Scan for the cell matching the given text and deliver its (x, y) coordinate at center. 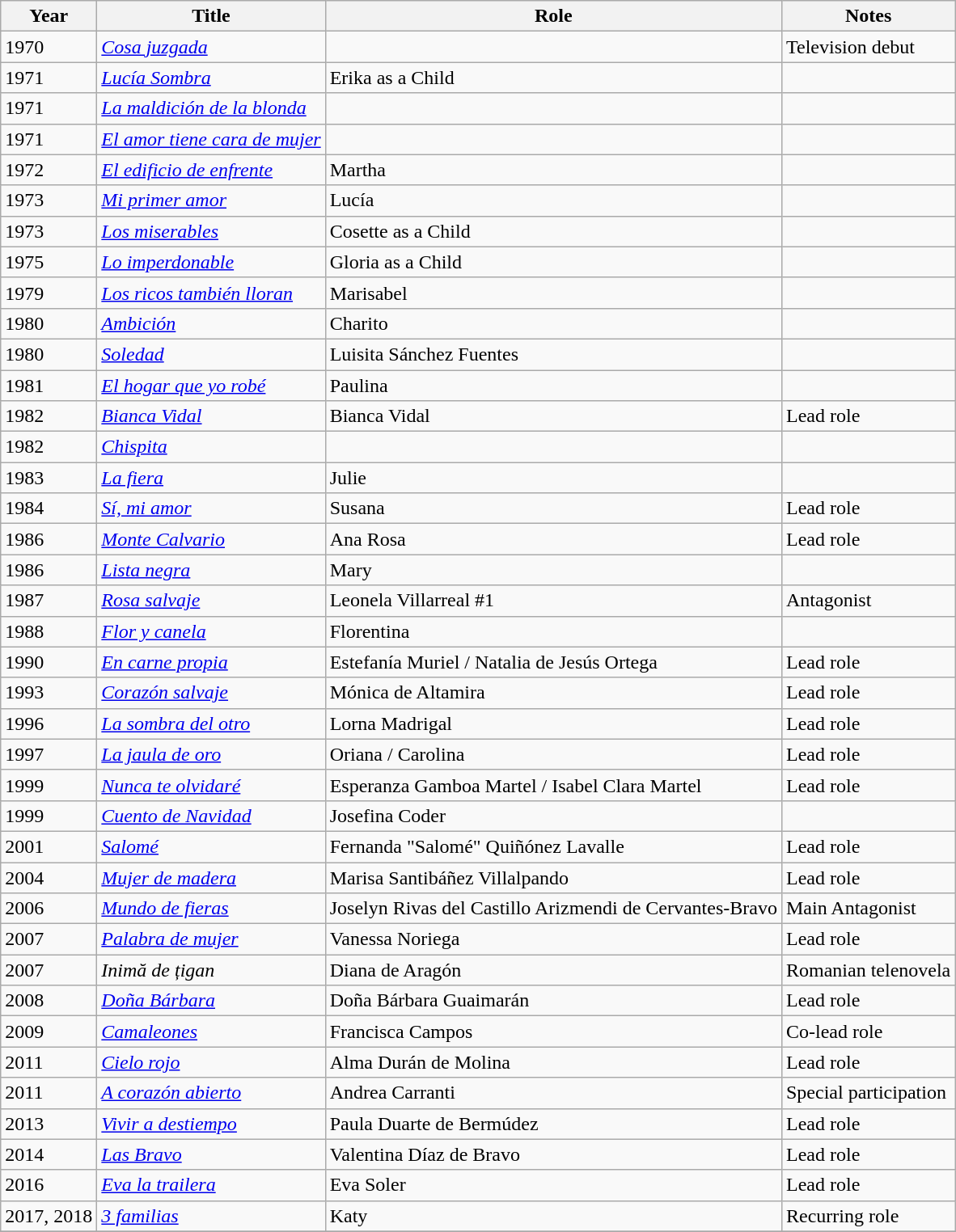
A corazón abierto (211, 1093)
Luisita Sánchez Fuentes (553, 354)
1979 (49, 293)
2014 (49, 1154)
En carne propia (211, 662)
Palabra de mujer (211, 939)
Sí, mi amor (211, 508)
Ambición (211, 323)
2008 (49, 1001)
Mujer de madera (211, 877)
Esperanza Gamboa Martel / Isabel Clara Martel (553, 785)
Doña Bárbara Guaimarán (553, 1001)
1990 (49, 662)
Vivir a destiempo (211, 1124)
Mi primer amor (211, 200)
Vanessa Noriega (553, 939)
Lo imperdonable (211, 262)
2017, 2018 (49, 1216)
Lucía (553, 200)
Lucía Sombra (211, 78)
Las Bravo (211, 1154)
Title (211, 16)
Chispita (211, 447)
Co-lead role (868, 1032)
2001 (49, 846)
Alma Durán de Molina (553, 1062)
1997 (49, 754)
Main Antagonist (868, 909)
Mundo de fieras (211, 909)
1984 (49, 508)
Los ricos también lloran (211, 293)
1988 (49, 631)
Charito (553, 323)
Antagonist (868, 601)
El amor tiene cara de mujer (211, 139)
Corazón salvaje (211, 693)
1970 (49, 47)
Diana de Aragón (553, 970)
Mónica de Altamira (553, 693)
Flor y canela (211, 631)
Josefina Coder (553, 816)
1987 (49, 601)
Mary (553, 570)
Monte Calvario (211, 539)
Year (49, 16)
Nunca te olvidaré (211, 785)
Gloria as a Child (553, 262)
Cosette as a Child (553, 231)
1993 (49, 693)
Paula Duarte de Bermúdez (553, 1124)
Estefanía Muriel / Natalia de Jesús Ortega (553, 662)
Erika as a Child (553, 78)
Florentina (553, 631)
La maldición de la blonda (211, 108)
Notes (868, 16)
La sombra del otro (211, 724)
Salomé (211, 846)
Rosa salvaje (211, 601)
2013 (49, 1124)
Katy (553, 1216)
2006 (49, 909)
Martha (553, 170)
La fiera (211, 478)
Recurring role (868, 1216)
Doña Bárbara (211, 1001)
Joselyn Rivas del Castillo Arizmendi de Cervantes-Bravo (553, 909)
Marisabel (553, 293)
2016 (49, 1185)
Julie (553, 478)
Francisca Campos (553, 1032)
Fernanda "Salomé" Quiñónez Lavalle (553, 846)
1981 (49, 386)
Eva Soler (553, 1185)
Susana (553, 508)
Marisa Santibáñez Villalpando (553, 877)
Leonela Villarreal #1 (553, 601)
Andrea Carranti (553, 1093)
El hogar que yo robé (211, 386)
Special participation (868, 1093)
Cuento de Navidad (211, 816)
Los miserables (211, 231)
El edificio de enfrente (211, 170)
Lorna Madrigal (553, 724)
Romanian telenovela (868, 970)
Camaleones (211, 1032)
Television debut (868, 47)
Ana Rosa (553, 539)
2004 (49, 877)
La jaula de oro (211, 754)
Paulina (553, 386)
Valentina Díaz de Bravo (553, 1154)
Role (553, 16)
2009 (49, 1032)
Oriana / Carolina (553, 754)
3 familias (211, 1216)
Cielo rojo (211, 1062)
1972 (49, 170)
Inimă de țigan (211, 970)
Eva la trailera (211, 1185)
Cosa juzgada (211, 47)
1996 (49, 724)
1975 (49, 262)
Soledad (211, 354)
Lista negra (211, 570)
1983 (49, 478)
